Search for the cell housing the specified text and yield its (x, y) center coordinate. 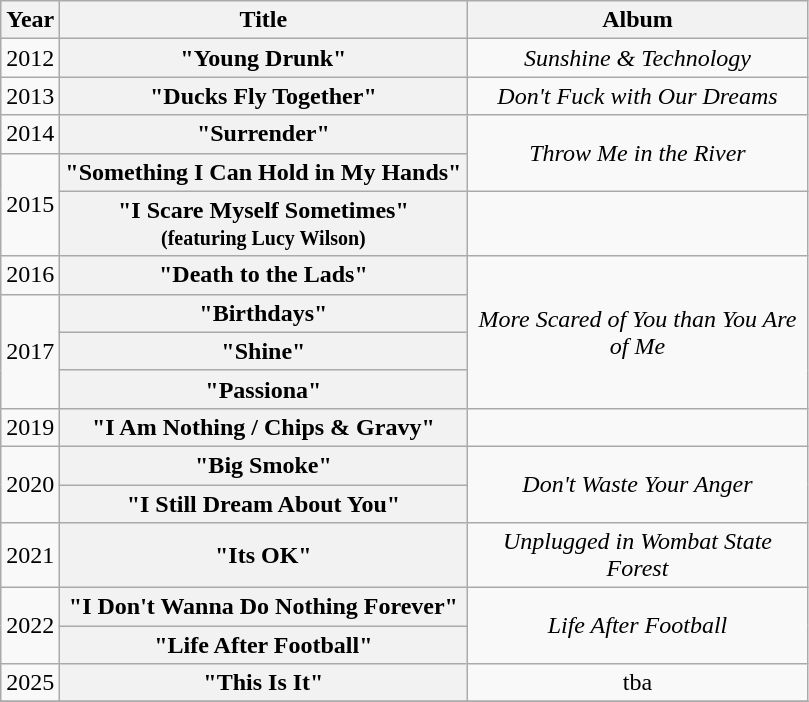
Sunshine & Technology (638, 58)
"This Is It" (264, 683)
2020 (30, 484)
2017 (30, 351)
"Surrender" (264, 134)
"Passiona" (264, 389)
2025 (30, 683)
"Ducks Fly Together" (264, 96)
"Something I Can Hold in My Hands" (264, 172)
2012 (30, 58)
tba (638, 683)
"Young Drunk" (264, 58)
Life After Football (638, 626)
"Death to the Lads" (264, 275)
2013 (30, 96)
"Birthdays" (264, 313)
"Shine" (264, 351)
Album (638, 20)
More Scared of You than You Are of Me (638, 332)
Don't Waste Your Anger (638, 484)
Title (264, 20)
Don't Fuck with Our Dreams (638, 96)
"I Still Dream About You" (264, 503)
2014 (30, 134)
"Its OK" (264, 556)
2015 (30, 204)
"I Scare Myself Sometimes" (featuring Lucy Wilson) (264, 224)
"Big Smoke" (264, 465)
Year (30, 20)
"I Don't Wanna Do Nothing Forever" (264, 607)
2021 (30, 556)
2022 (30, 626)
2019 (30, 427)
"I Am Nothing / Chips & Gravy" (264, 427)
Unplugged in Wombat State Forest (638, 556)
2016 (30, 275)
"Life After Football" (264, 645)
Throw Me in the River (638, 153)
